Return [X, Y] of the center of cell containing provided text 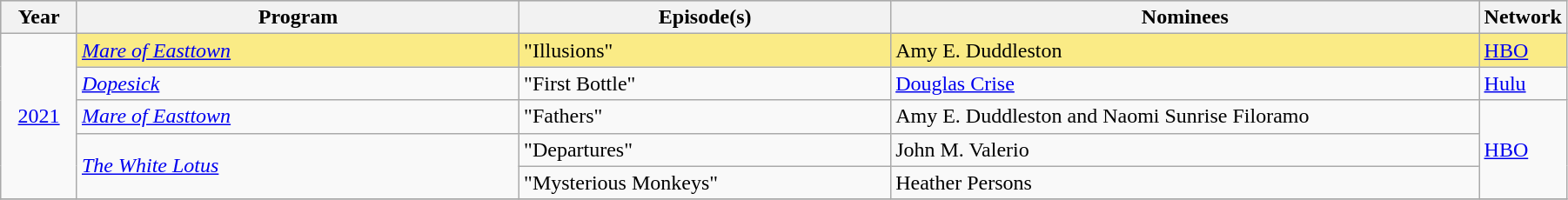
Network [1523, 17]
Episode(s) [705, 17]
Amy E. Duddleston [1185, 50]
John M. Valerio [1185, 150]
Dopesick [298, 83]
"Illusions" [705, 50]
Program [298, 17]
The White Lotus [298, 166]
"Fathers" [705, 117]
"First Bottle" [705, 83]
Nominees [1185, 17]
"Departures" [705, 150]
Year [39, 17]
Hulu [1523, 83]
2021 [39, 117]
Douglas Crise [1185, 83]
Heather Persons [1185, 183]
Amy E. Duddleston and Naomi Sunrise Filoramo [1185, 117]
"Mysterious Monkeys" [705, 183]
